Output the (x, y) coordinate of the center of the cell containing the given text.  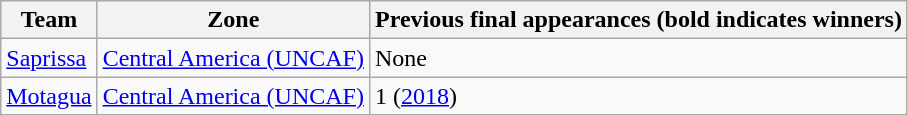
Previous final appearances (bold indicates winners) (638, 20)
1 (2018) (638, 96)
None (638, 58)
Saprissa (49, 58)
Motagua (49, 96)
Team (49, 20)
Zone (233, 20)
